For the text-containing cell, return its midpoint in (x, y) coordinate format. 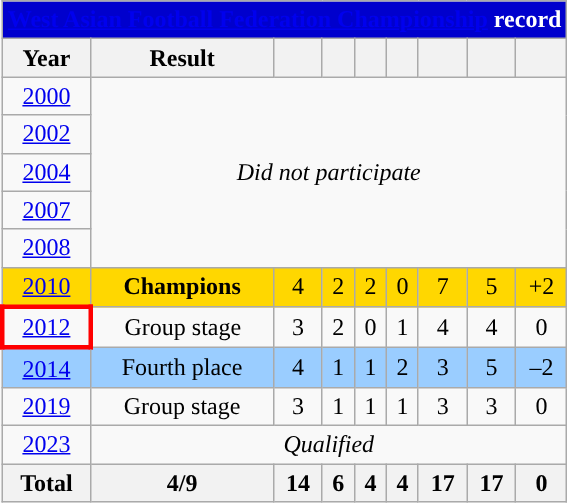
2002 (46, 134)
Did not participate (329, 172)
2012 (46, 328)
Total (46, 483)
2008 (46, 248)
Fourth place (182, 368)
Qualified (329, 444)
2019 (46, 406)
7 (442, 287)
West Asian Football Federation Championship record (284, 20)
+2 (542, 287)
Champions (182, 287)
2023 (46, 444)
14 (298, 483)
–2 (542, 368)
2014 (46, 368)
4/9 (182, 483)
6 (338, 483)
2007 (46, 210)
2004 (46, 172)
Year (46, 58)
2010 (46, 287)
2000 (46, 96)
Result (182, 58)
